Scan for the cell matching the given text and deliver its [X, Y] coordinate at center. 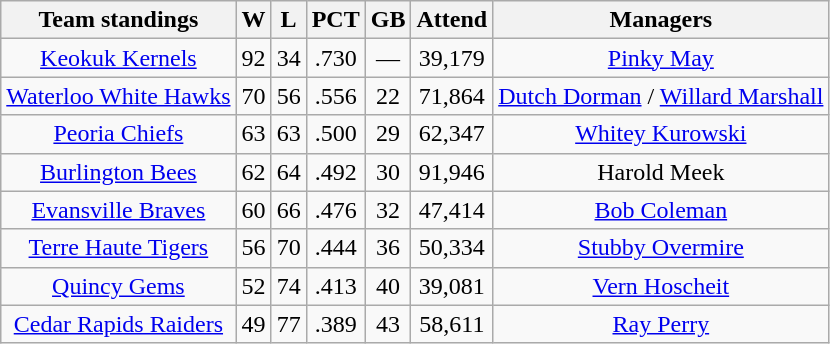
92 [254, 58]
.389 [336, 324]
91,946 [452, 172]
L [288, 20]
Harold Meek [661, 172]
Evansville Braves [118, 210]
32 [388, 210]
.444 [336, 248]
34 [288, 58]
Team standings [118, 20]
Burlington Bees [118, 172]
74 [288, 286]
Pinky May [661, 58]
.413 [336, 286]
Dutch Dorman / Willard Marshall [661, 96]
39,081 [452, 286]
22 [388, 96]
Attend [452, 20]
39,179 [452, 58]
77 [288, 324]
62,347 [452, 134]
Whitey Kurowski [661, 134]
36 [388, 248]
30 [388, 172]
47,414 [452, 210]
.476 [336, 210]
.492 [336, 172]
64 [288, 172]
58,611 [452, 324]
49 [254, 324]
66 [288, 210]
W [254, 20]
Cedar Rapids Raiders [118, 324]
— [388, 58]
.556 [336, 96]
Keokuk Kernels [118, 58]
Stubby Overmire [661, 248]
PCT [336, 20]
Vern Hoscheit [661, 286]
71,864 [452, 96]
Waterloo White Hawks [118, 96]
.730 [336, 58]
Bob Coleman [661, 210]
62 [254, 172]
Terre Haute Tigers [118, 248]
29 [388, 134]
Ray Perry [661, 324]
40 [388, 286]
.500 [336, 134]
52 [254, 286]
Quincy Gems [118, 286]
Managers [661, 20]
Peoria Chiefs [118, 134]
50,334 [452, 248]
60 [254, 210]
43 [388, 324]
GB [388, 20]
